For the text-containing cell, return its midpoint in [x, y] coordinate format. 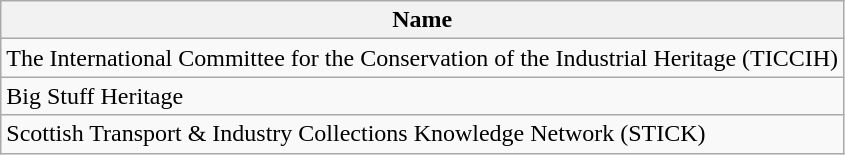
The International Committee for the Conservation of the Industrial Heritage (TICCIH) [422, 58]
Scottish Transport & Industry Collections Knowledge Network (STICK) [422, 134]
Name [422, 20]
Big Stuff Heritage [422, 96]
